Locate the cell with the specified text and output its [x, y] center coordinate. 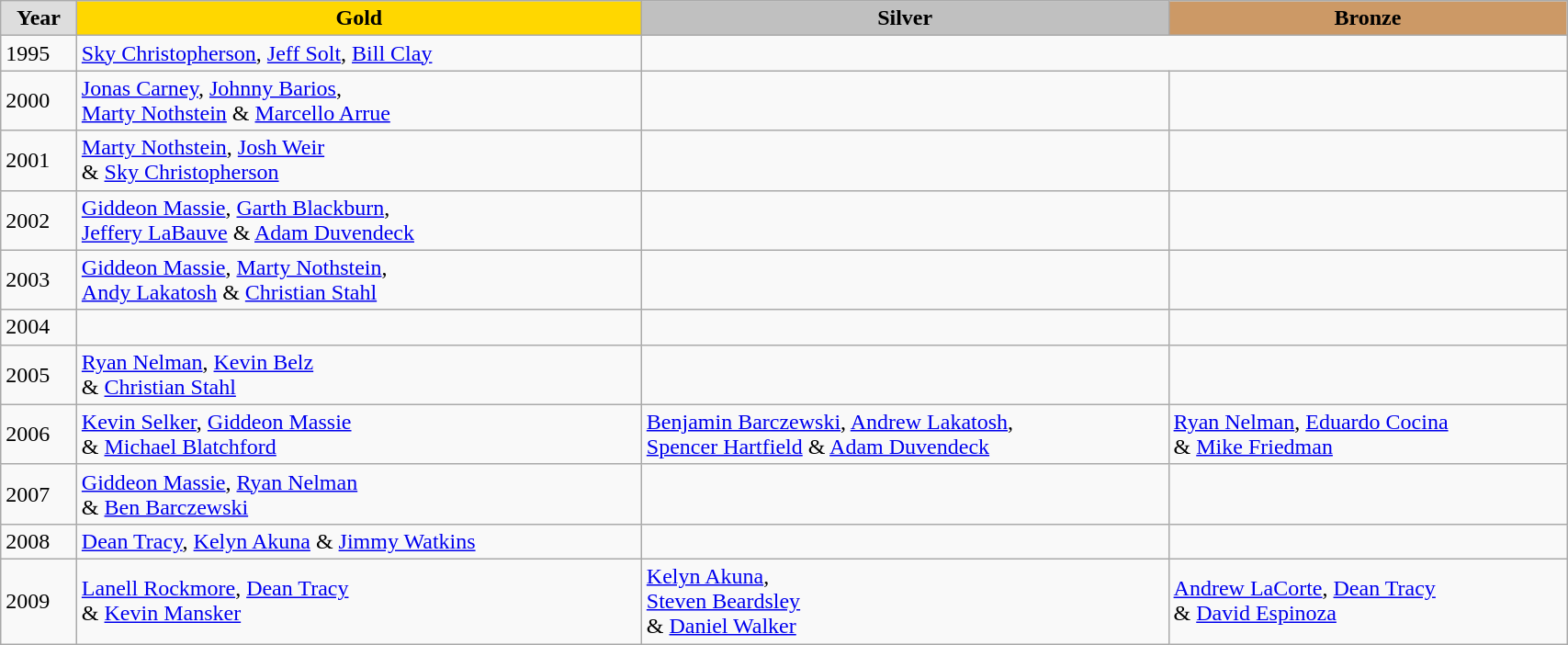
2008 [39, 541]
Dean Tracy, Kelyn Akuna & Jimmy Watkins [358, 541]
2002 [39, 221]
Benjamin Barczewski, Andrew Lakatosh,Spencer Hartfield & Adam Duvendeck [905, 434]
Kevin Selker, Giddeon Massie & Michael Blatchford [358, 434]
2005 [39, 375]
2006 [39, 434]
Year [39, 18]
2001 [39, 160]
Andrew LaCorte, Dean Tracy & David Espinoza [1368, 601]
2000 [39, 101]
2009 [39, 601]
2003 [39, 279]
Kelyn Akuna, Steven Beardsley & Daniel Walker [905, 601]
2004 [39, 327]
Gold [358, 18]
Bronze [1368, 18]
1995 [39, 53]
Ryan Nelman, Eduardo Cocina & Mike Friedman [1368, 434]
2007 [39, 494]
Lanell Rockmore, Dean Tracy & Kevin Mansker [358, 601]
Giddeon Massie, Marty Nothstein, Andy Lakatosh & Christian Stahl [358, 279]
Ryan Nelman, Kevin Belz & Christian Stahl [358, 375]
Giddeon Massie, Garth Blackburn, Jeffery LaBauve & Adam Duvendeck [358, 221]
Sky Christopherson, Jeff Solt, Bill Clay [358, 53]
Jonas Carney, Johnny Barios, Marty Nothstein & Marcello Arrue [358, 101]
Marty Nothstein, Josh Weir & Sky Christopherson [358, 160]
Silver [905, 18]
Giddeon Massie, Ryan Nelman & Ben Barczewski [358, 494]
